Scan for the cell matching the given text and deliver its (x, y) coordinate at center. 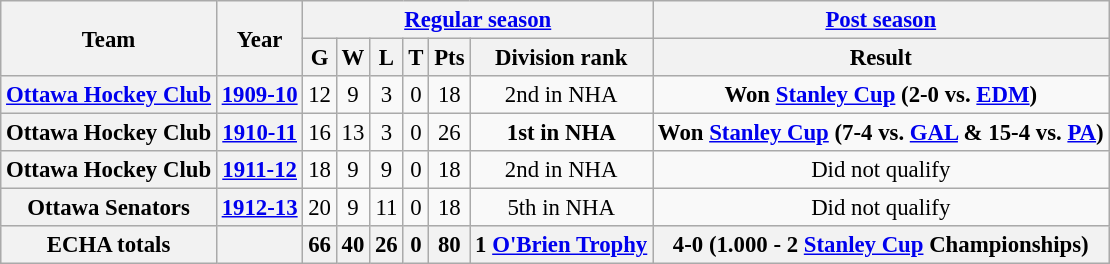
Team (109, 38)
1st in NHA (562, 133)
Division rank (562, 58)
Year (260, 38)
1 O'Brien Trophy (562, 245)
ECHA totals (109, 245)
80 (450, 245)
Won Stanley Cup (2-0 vs. EDM) (881, 95)
L (386, 58)
W (352, 58)
Won Stanley Cup (7-4 vs. GAL & 15-4 vs. PA) (881, 133)
1910-11 (260, 133)
5th in NHA (562, 208)
Result (881, 58)
Pts (450, 58)
T (416, 58)
13 (352, 133)
4-0 (1.000 - 2 Stanley Cup Championships) (881, 245)
Regular season (478, 20)
40 (352, 245)
11 (386, 208)
Ottawa Senators (109, 208)
1912-13 (260, 208)
Post season (881, 20)
20 (320, 208)
1909-10 (260, 95)
66 (320, 245)
1911-12 (260, 170)
12 (320, 95)
G (320, 58)
16 (320, 133)
